From the cell containing the given text, extract its center point as (x, y) coordinate. 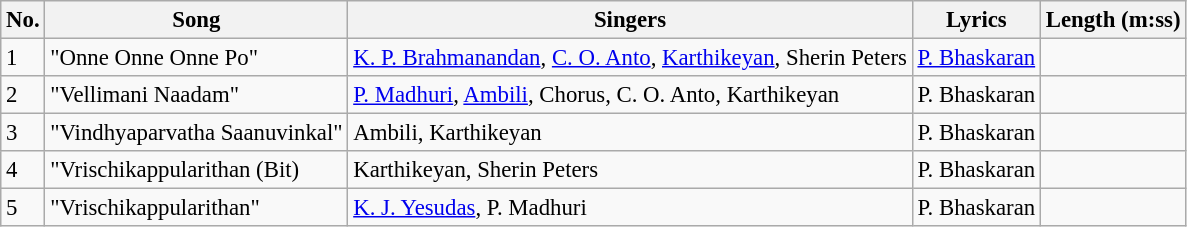
"Onne Onne Onne Po" (196, 58)
2 (23, 95)
Singers (630, 20)
5 (23, 208)
Ambili, Karthikeyan (630, 133)
K. P. Brahmanandan, C. O. Anto, Karthikeyan, Sherin Peters (630, 58)
P. Madhuri, Ambili, Chorus, C. O. Anto, Karthikeyan (630, 95)
1 (23, 58)
No. (23, 20)
Length (m:ss) (1112, 20)
"Vrischikappularithan (Bit) (196, 170)
"Vellimani Naadam" (196, 95)
Lyrics (976, 20)
Song (196, 20)
"Vindhyaparvatha Saanuvinkal" (196, 133)
Karthikeyan, Sherin Peters (630, 170)
"Vrischikappularithan" (196, 208)
4 (23, 170)
K. J. Yesudas, P. Madhuri (630, 208)
3 (23, 133)
